Provide the (x, y) coordinate of the cell's center where the given text is located.  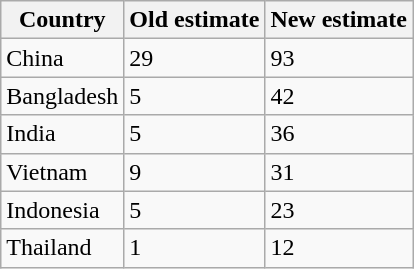
36 (339, 134)
29 (194, 58)
Vietnam (62, 172)
93 (339, 58)
Bangladesh (62, 96)
Indonesia (62, 210)
China (62, 58)
India (62, 134)
42 (339, 96)
9 (194, 172)
New estimate (339, 20)
Old estimate (194, 20)
31 (339, 172)
12 (339, 248)
1 (194, 248)
23 (339, 210)
Thailand (62, 248)
Country (62, 20)
